Locate the cell with the specified text and output its (x, y) center coordinate. 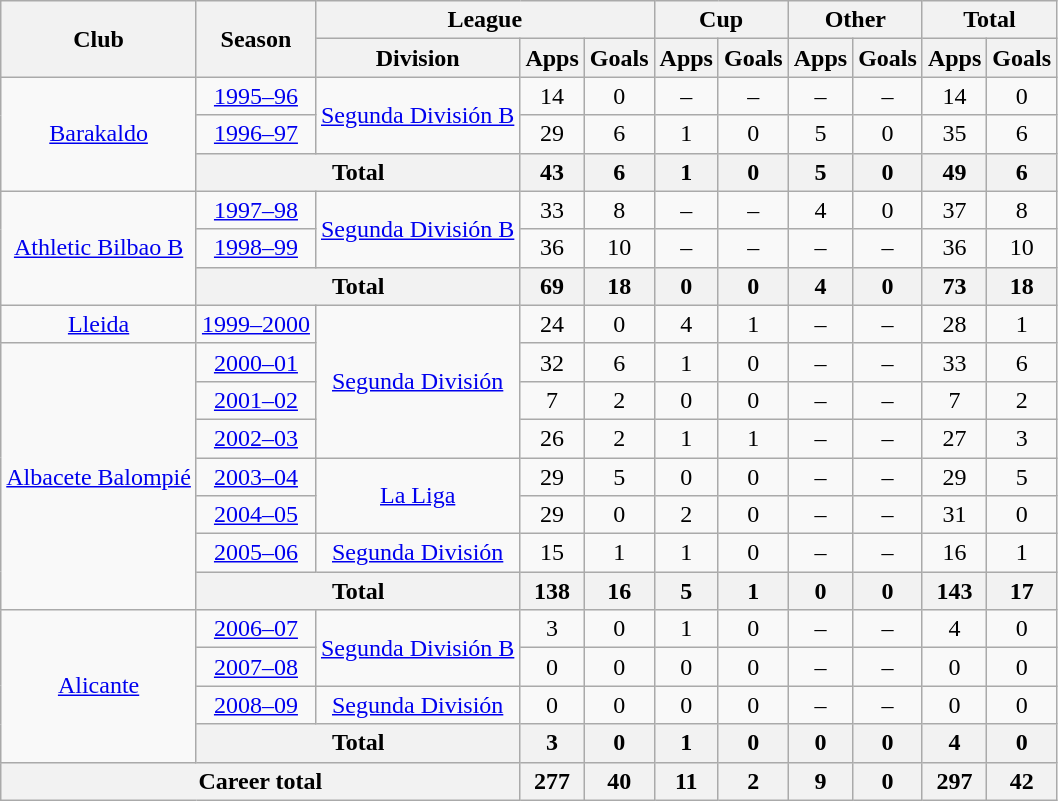
73 (954, 286)
35 (954, 134)
40 (619, 781)
27 (954, 438)
Division (417, 58)
2002–03 (256, 438)
42 (1022, 781)
2008–09 (256, 705)
2006–07 (256, 629)
Cup (721, 20)
Lleida (99, 324)
Club (99, 39)
24 (552, 324)
La Liga (417, 496)
9 (820, 781)
1995–96 (256, 96)
Albacete Balompié (99, 476)
37 (954, 210)
Barakaldo (99, 134)
15 (552, 553)
26 (552, 438)
49 (954, 172)
17 (1022, 591)
2000–01 (256, 362)
43 (552, 172)
69 (552, 286)
2001–02 (256, 400)
Season (256, 39)
1998–99 (256, 248)
2007–08 (256, 667)
Career total (260, 781)
2003–04 (256, 477)
32 (552, 362)
Other (855, 20)
2004–05 (256, 515)
1997–98 (256, 210)
Alicante (99, 686)
1996–97 (256, 134)
11 (686, 781)
Athletic Bilbao B (99, 248)
297 (954, 781)
1999–2000 (256, 324)
League (484, 20)
2005–06 (256, 553)
138 (552, 591)
277 (552, 781)
28 (954, 324)
143 (954, 591)
31 (954, 515)
